Locate the cell with the specified text and output its (X, Y) center coordinate. 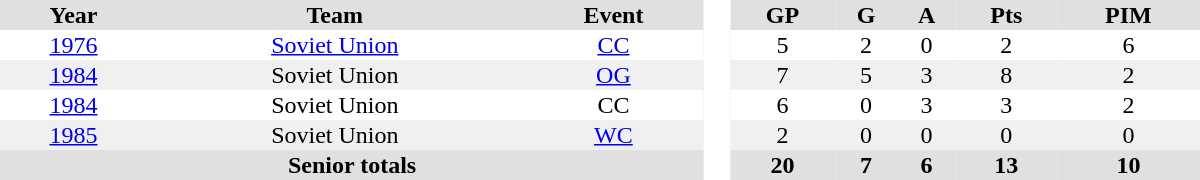
OG (614, 75)
8 (1006, 75)
Year (74, 15)
1985 (74, 135)
20 (782, 165)
1976 (74, 45)
Event (614, 15)
PIM (1128, 15)
Pts (1006, 15)
WC (614, 135)
G (866, 15)
Senior totals (352, 165)
Team (335, 15)
A (926, 15)
10 (1128, 165)
13 (1006, 165)
GP (782, 15)
